From the cell containing the given text, extract its center point as [x, y] coordinate. 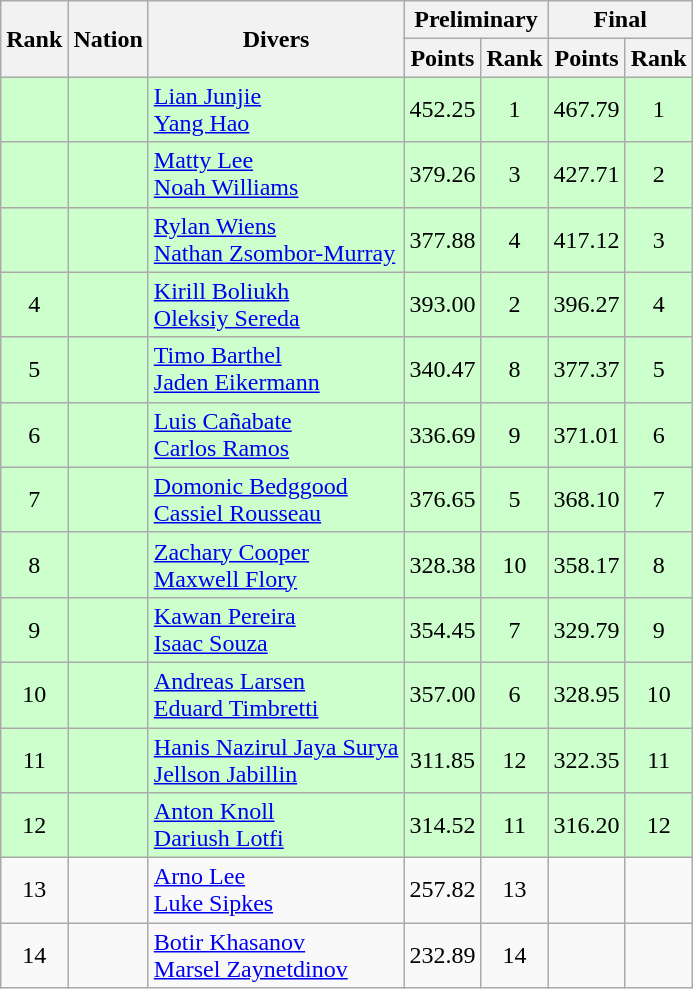
Nation [108, 39]
Domonic BedggoodCassiel Rousseau [276, 500]
336.69 [442, 434]
Rylan WiensNathan Zsombor-Murray [276, 240]
311.85 [442, 760]
377.37 [586, 370]
Kirill BoliukhOleksiy Sereda [276, 304]
452.25 [442, 110]
393.00 [442, 304]
328.95 [586, 694]
358.17 [586, 564]
232.89 [442, 956]
Andreas LarsenEduard Timbretti [276, 694]
379.26 [442, 174]
322.35 [586, 760]
Botir KhasanovMarsel Zaynetdinov [276, 956]
Anton KnollDariush Lotfi [276, 826]
Final [620, 20]
Timo BarthelJaden Eikermann [276, 370]
Hanis Nazirul Jaya SuryaJellson Jabillin [276, 760]
257.82 [442, 890]
316.20 [586, 826]
340.47 [442, 370]
427.71 [586, 174]
354.45 [442, 630]
377.88 [442, 240]
314.52 [442, 826]
Divers [276, 39]
Arno LeeLuke Sipkes [276, 890]
357.00 [442, 694]
368.10 [586, 500]
Lian JunjieYang Hao [276, 110]
Preliminary [476, 20]
467.79 [586, 110]
371.01 [586, 434]
376.65 [442, 500]
417.12 [586, 240]
Matty LeeNoah Williams [276, 174]
396.27 [586, 304]
Kawan PereiraIsaac Souza [276, 630]
Luis CañabateCarlos Ramos [276, 434]
329.79 [586, 630]
Zachary CooperMaxwell Flory [276, 564]
328.38 [442, 564]
